Find where the given text appears and provide that cell's center as (X, Y) coordinate. 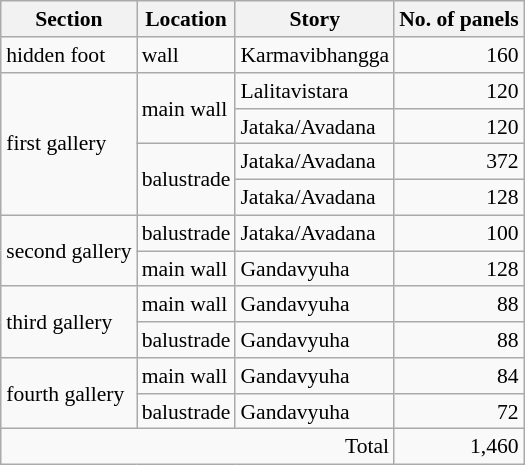
160 (458, 55)
hidden foot (68, 55)
fourth gallery (68, 394)
72 (458, 411)
372 (458, 162)
wall (186, 55)
second gallery (68, 250)
100 (458, 233)
Total (198, 447)
84 (458, 376)
Lalitavistara (314, 91)
Karmavibhangga (314, 55)
Location (186, 19)
third gallery (68, 322)
No. of panels (458, 19)
1,460 (458, 447)
Story (314, 19)
first gallery (68, 144)
Section (68, 19)
